Detect which cell encompasses the target text, then output its (X, Y) center coordinate. 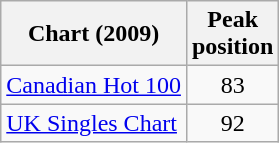
Chart (2009) (94, 34)
Canadian Hot 100 (94, 85)
92 (232, 123)
UK Singles Chart (94, 123)
Peakposition (232, 34)
83 (232, 85)
